Output the [X, Y] coordinate of the center of the cell containing the given text.  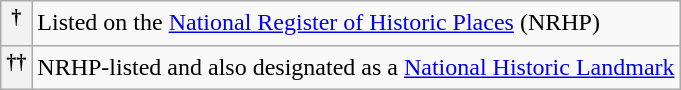
NRHP-listed and also designated as a National Historic Landmark [356, 68]
Listed on the National Register of Historic Places (NRHP) [356, 24]
†† [16, 68]
† [16, 24]
